Provide the (X, Y) coordinate of the cell's center where the given text is located.  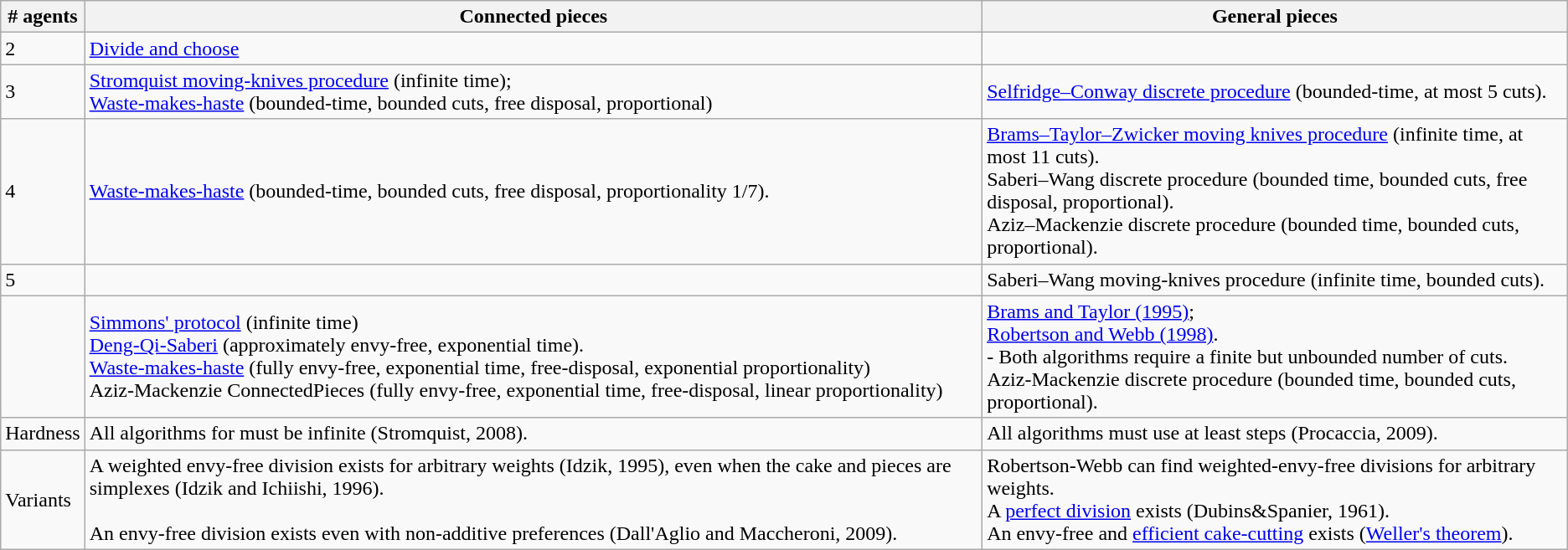
3 (43, 92)
5 (43, 280)
Connected pieces (533, 17)
Stromquist moving-knives procedure (infinite time); Waste-makes-haste (bounded-time, bounded cuts, free disposal, proportional) (533, 92)
4 (43, 191)
Waste-makes-haste (bounded-time, bounded cuts, free disposal, proportionality 1/7). (533, 191)
# agents (43, 17)
All algorithms for must be infinite (Stromquist, 2008). (533, 434)
2 (43, 49)
Selfridge–Conway discrete procedure (bounded-time, at most 5 cuts). (1275, 92)
General pieces (1275, 17)
All algorithms must use at least steps (Procaccia, 2009). (1275, 434)
Divide and choose (533, 49)
Variants (43, 499)
Saberi–Wang moving-knives procedure (infinite time, bounded cuts). (1275, 280)
Hardness (43, 434)
